Output the [x, y] coordinate of the center of the cell containing the given text.  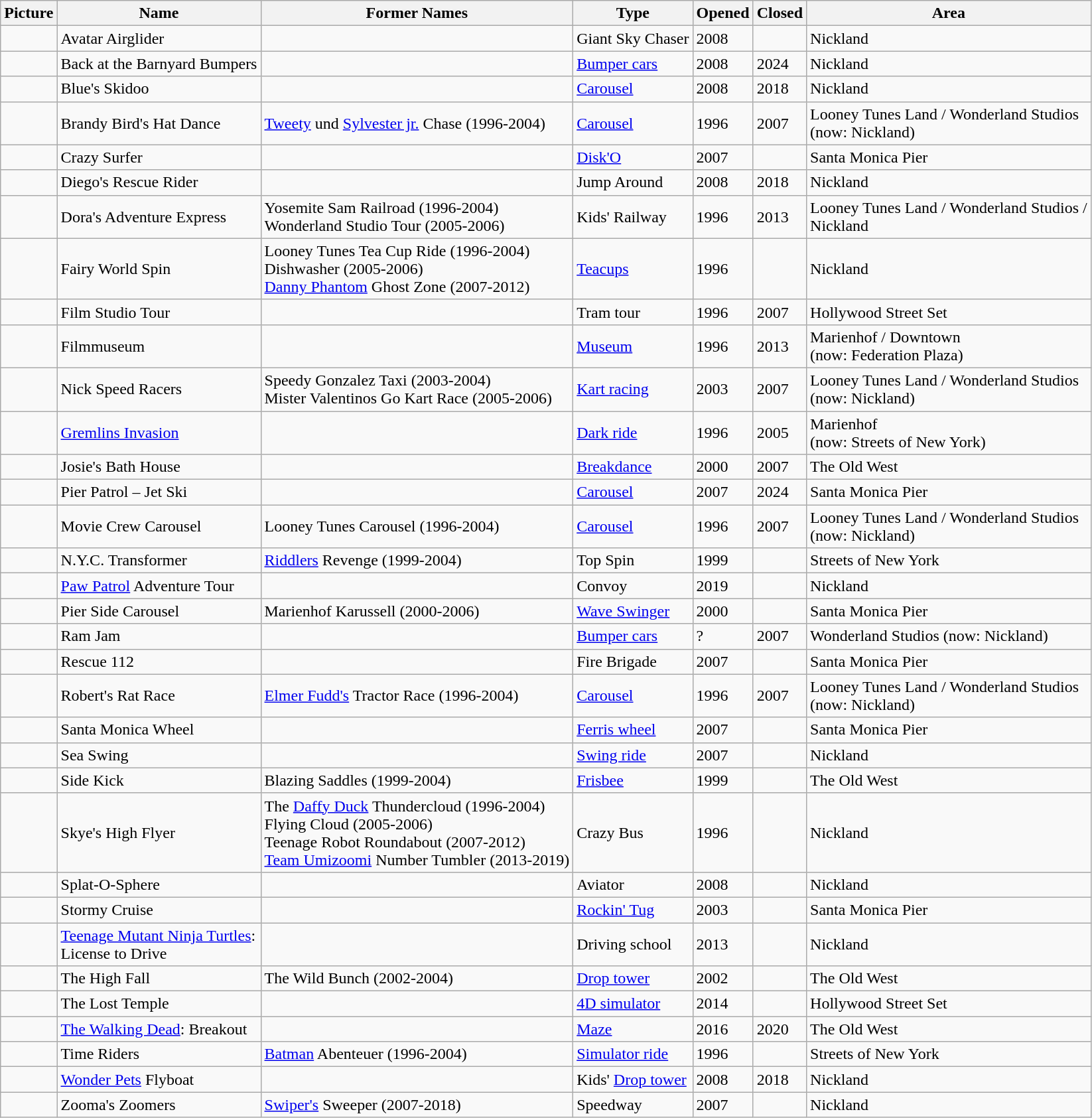
4D simulator [633, 1004]
Speedy Gonzalez Taxi (2003-2004)Mister Valentinos Go Kart Race (2005-2006) [417, 389]
Picture [29, 13]
Fire Brigade [633, 662]
Former Names [417, 13]
Splat-O-Sphere [159, 884]
Marienhof / Downtown(now: Federation Plaza) [949, 346]
Maze [633, 1029]
Looney Tunes Carousel (1996-2004) [417, 527]
Simulator ride [633, 1054]
N.Y.C. Transformer [159, 561]
2014 [723, 1004]
Teenage Mutant Ninja Turtles:License to Drive [159, 943]
The Walking Dead: Breakout [159, 1029]
Aviator [633, 884]
Tweety und Sylvester jr. Chase (1996-2004) [417, 123]
The Wild Bunch (2002-2004) [417, 979]
Filmmuseum [159, 346]
Tram tour [633, 312]
Swing ride [633, 755]
Teacups [633, 269]
Giant Sky Chaser [633, 38]
Rockin' Tug [633, 910]
2016 [723, 1029]
Zooma's Zoomers [159, 1105]
2019 [723, 586]
Driving school [633, 943]
Convoy [633, 586]
Ram Jam [159, 636]
Disk'O [633, 157]
Sea Swing [159, 755]
Batman Abenteuer (1996-2004) [417, 1054]
Top Spin [633, 561]
2020 [780, 1029]
Josie's Bath House [159, 467]
? [723, 636]
Ferris wheel [633, 730]
Yosemite Sam Railroad (1996-2004)Wonderland Studio Tour (2005-2006) [417, 216]
Gremlins Invasion [159, 433]
Wonderland Studios (now: Nickland) [949, 636]
Crazy Bus [633, 832]
The Daffy Duck Thundercloud (1996-2004)Flying Cloud (2005-2006)Teenage Robot Roundabout (2007-2012)Team Umizoomi Number Tumbler (2013-2019) [417, 832]
Museum [633, 346]
Elmer Fudd's Tractor Race (1996-2004) [417, 695]
Kart racing [633, 389]
2002 [723, 979]
Opened [723, 13]
Marienhof(now: Streets of New York) [949, 433]
Breakdance [633, 467]
Movie Crew Carousel [159, 527]
Dora's Adventure Express [159, 216]
Kids' Drop tower [633, 1080]
Name [159, 13]
Robert's Rat Race [159, 695]
Film Studio Tour [159, 312]
Skye's High Flyer [159, 832]
Swiper's Sweeper (2007-2018) [417, 1105]
Diego's Rescue Rider [159, 182]
Santa Monica Wheel [159, 730]
Looney Tunes Land / Wonderland Studios /Nickland [949, 216]
Speedway [633, 1105]
Dark ride [633, 433]
2005 [780, 433]
Back at the Barnyard Bumpers [159, 64]
Closed [780, 13]
Fairy World Spin [159, 269]
Type [633, 13]
Paw Patrol Adventure Tour [159, 586]
Nick Speed Racers [159, 389]
Brandy Bird's Hat Dance [159, 123]
Jump Around [633, 182]
Kids' Railway [633, 216]
Blazing Saddles (1999-2004) [417, 780]
Side Kick [159, 780]
Drop tower [633, 979]
Rescue 112 [159, 662]
The High Fall [159, 979]
Wonder Pets Flyboat [159, 1080]
Pier Side Carousel [159, 611]
Stormy Cruise [159, 910]
Time Riders [159, 1054]
Wave Swinger [633, 611]
Frisbee [633, 780]
The Lost Temple [159, 1004]
Crazy Surfer [159, 157]
Pier Patrol – Jet Ski [159, 492]
Marienhof Karussell (2000-2006) [417, 611]
Looney Tunes Tea Cup Ride (1996-2004)Dishwasher (2005-2006)Danny Phantom Ghost Zone (2007-2012) [417, 269]
Area [949, 13]
Riddlers Revenge (1999-2004) [417, 561]
Blue's Skidoo [159, 89]
Avatar Airglider [159, 38]
